Capture the cell that displays the provided text and extract its (X, Y) central coordinate. 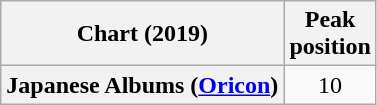
Peak position (330, 34)
Chart (2019) (142, 34)
Japanese Albums (Oricon) (142, 85)
10 (330, 85)
